Capture the cell that displays the provided text and extract its (x, y) central coordinate. 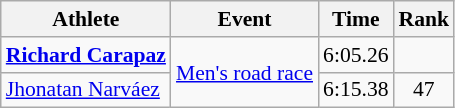
Athlete (86, 19)
6:15.38 (356, 90)
Men's road race (244, 72)
Rank (424, 19)
Jhonatan Narváez (86, 90)
Time (356, 19)
Richard Carapaz (86, 55)
47 (424, 90)
Event (244, 19)
6:05.26 (356, 55)
